For the text-containing cell, return its midpoint in [X, Y] coordinate format. 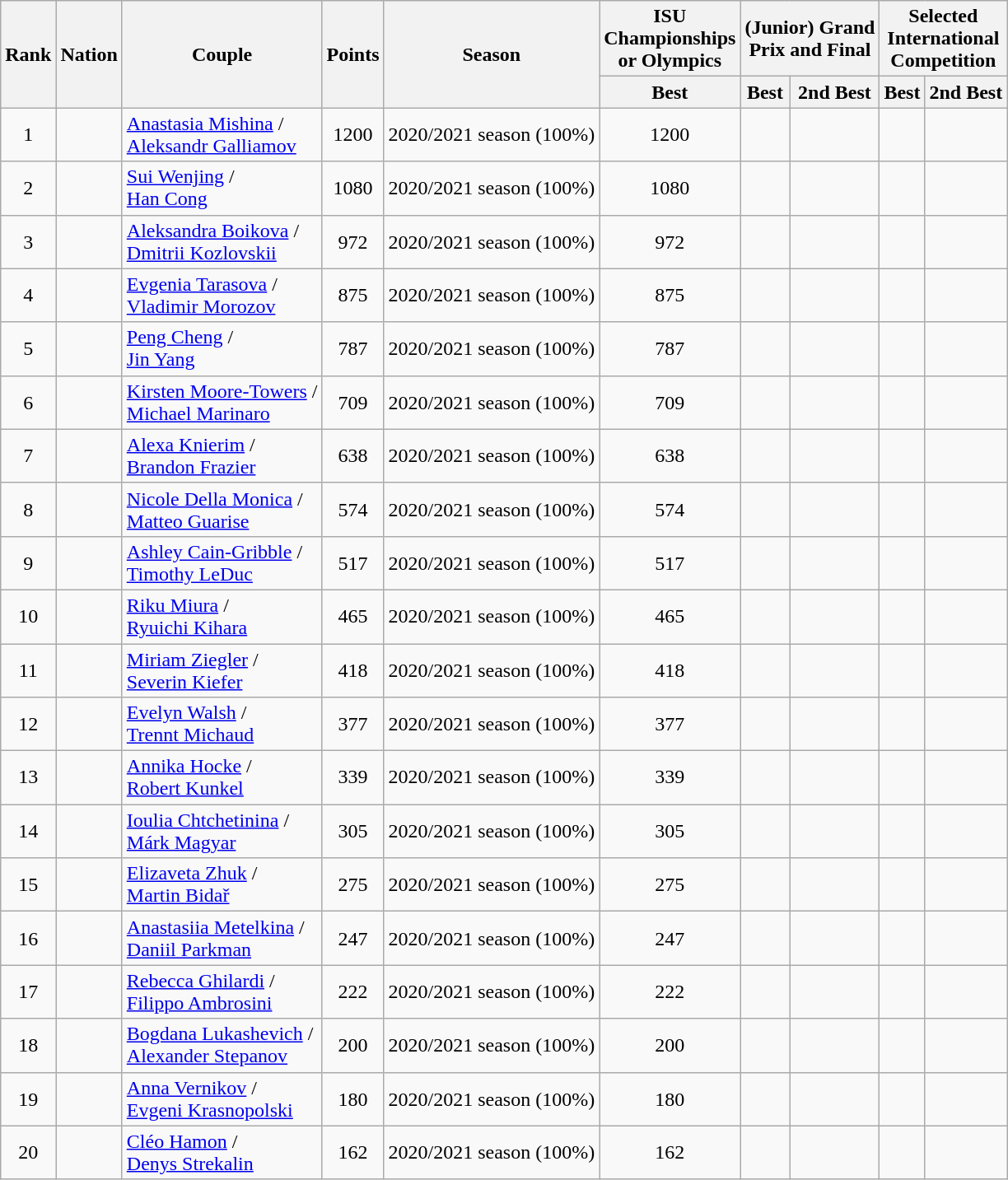
Miriam Ziegler / Severin Kiefer [222, 670]
Evgenia Tarasova / Vladimir Morozov [222, 295]
13 [28, 777]
Sui Wenjing / Han Cong [222, 188]
Peng Cheng / Jin Yang [222, 349]
9 [28, 563]
4 [28, 295]
14 [28, 832]
19 [28, 1098]
20 [28, 1153]
18 [28, 1046]
Couple [222, 54]
Nation [89, 54]
12 [28, 725]
(Junior) Grand Prix and Final [810, 39]
Rebecca Ghilardi / Filippo Ambrosini [222, 991]
17 [28, 991]
2 [28, 188]
Aleksandra Boikova / Dmitrii Kozlovskii [222, 242]
Points [352, 54]
10 [28, 616]
Cléo Hamon / Denys Strekalin [222, 1153]
Alexa Knierim / Brandon Frazier [222, 456]
Nicole Della Monica / Matteo Guarise [222, 509]
Riku Miura / Ryuichi Kihara [222, 616]
11 [28, 670]
Elizaveta Zhuk / Martin Bidař [222, 884]
15 [28, 884]
7 [28, 456]
Ioulia Chtchetinina / Márk Magyar [222, 832]
Rank [28, 54]
Ashley Cain-Gribble / Timothy LeDuc [222, 563]
6 [28, 402]
ISU Championships or Olympics [670, 39]
5 [28, 349]
16 [28, 939]
Kirsten Moore-Towers / Michael Marinaro [222, 402]
Anastasiia Metelkina / Daniil Parkman [222, 939]
3 [28, 242]
Bogdana Lukashevich / Alexander Stepanov [222, 1046]
8 [28, 509]
Selected International Competition [944, 39]
1 [28, 135]
Anastasia Mishina / Aleksandr Galliamov [222, 135]
Season [492, 54]
Annika Hocke / Robert Kunkel [222, 777]
Evelyn Walsh / Trennt Michaud [222, 725]
Anna Vernikov / Evgeni Krasnopolski [222, 1098]
